Search for the cell housing the specified text and yield its (X, Y) center coordinate. 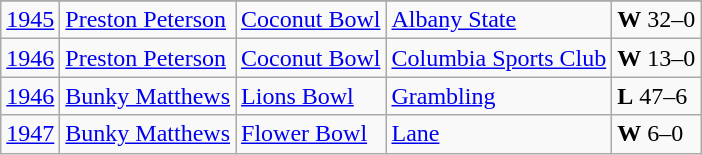
Albany State (499, 20)
1947 (30, 134)
W 32–0 (656, 20)
Flower Bowl (311, 134)
Lane (499, 134)
Lions Bowl (311, 96)
W 13–0 (656, 58)
W 6–0 (656, 134)
Columbia Sports Club (499, 58)
1945 (30, 20)
Grambling (499, 96)
L 47–6 (656, 96)
